Output the (X, Y) coordinate of the center of the cell containing the given text.  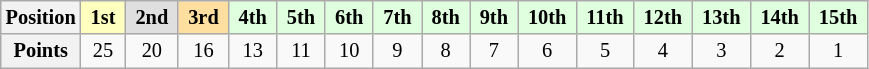
9th (494, 17)
11th (604, 17)
13th (721, 17)
20 (152, 51)
8 (446, 51)
3 (721, 51)
5 (604, 51)
7th (397, 17)
16 (203, 51)
12th (663, 17)
3rd (203, 17)
14th (779, 17)
7 (494, 51)
15th (838, 17)
2nd (152, 17)
9 (397, 51)
6 (547, 51)
2 (779, 51)
Points (41, 51)
6th (349, 17)
13 (253, 51)
1st (104, 17)
5th (301, 17)
25 (104, 51)
4 (663, 51)
10th (547, 17)
10 (349, 51)
4th (253, 17)
11 (301, 51)
8th (446, 17)
Position (41, 17)
1 (838, 51)
